Return (X, Y) of the center of cell containing provided text 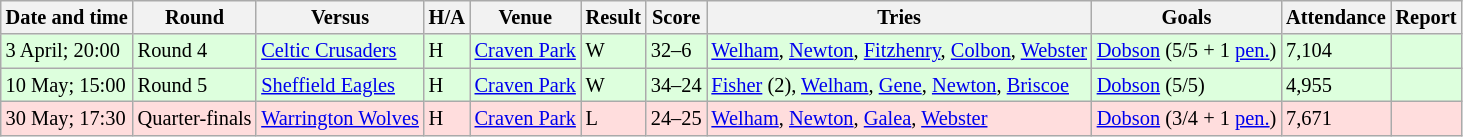
Round 4 (195, 51)
Sheffield Eagles (340, 85)
Score (676, 17)
Attendance (1336, 17)
Round (195, 17)
Versus (340, 17)
Result (614, 17)
Report (1426, 17)
Dobson (3/4 + 1 pen.) (1186, 118)
30 May; 17:30 (67, 118)
Welham, Newton, Fitzhenry, Colbon, Webster (900, 51)
Celtic Crusaders (340, 51)
24–25 (676, 118)
Round 5 (195, 85)
7,104 (1336, 51)
34–24 (676, 85)
32–6 (676, 51)
Welham, Newton, Galea, Webster (900, 118)
Goals (1186, 17)
4,955 (1336, 85)
Tries (900, 17)
10 May; 15:00 (67, 85)
Fisher (2), Welham, Gene, Newton, Briscoe (900, 85)
7,671 (1336, 118)
Warrington Wolves (340, 118)
L (614, 118)
Date and time (67, 17)
3 April; 20:00 (67, 51)
Dobson (5/5 + 1 pen.) (1186, 51)
H/A (447, 17)
Dobson (5/5) (1186, 85)
Quarter-finals (195, 118)
Venue (526, 17)
